For the text-containing cell, return its midpoint in [X, Y] coordinate format. 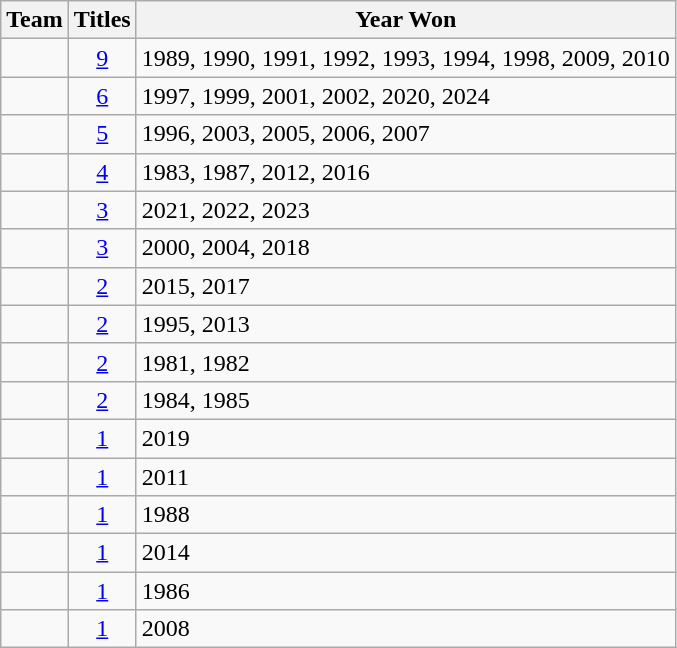
1981, 1982 [406, 362]
1984, 1985 [406, 400]
Year Won [406, 20]
6 [102, 96]
5 [102, 134]
2015, 2017 [406, 286]
Team [35, 20]
1995, 2013 [406, 324]
2021, 2022, 2023 [406, 210]
2014 [406, 553]
1989, 1990, 1991, 1992, 1993, 1994, 1998, 2009, 2010 [406, 58]
4 [102, 172]
1986 [406, 591]
2000, 2004, 2018 [406, 248]
1996, 2003, 2005, 2006, 2007 [406, 134]
1983, 1987, 2012, 2016 [406, 172]
9 [102, 58]
2011 [406, 477]
2019 [406, 438]
1988 [406, 515]
Titles [102, 20]
1997, 1999, 2001, 2002, 2020, 2024 [406, 96]
2008 [406, 629]
